For the text-containing cell, return its midpoint in (x, y) coordinate format. 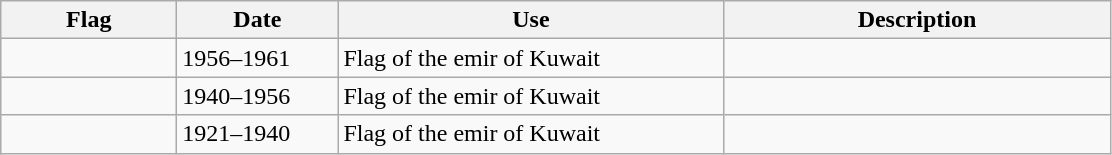
Use (531, 20)
1921–1940 (258, 134)
1956–1961 (258, 58)
Date (258, 20)
Flag (89, 20)
Description (917, 20)
1940–1956 (258, 96)
